Pinpoint the cell where the given text exists, returning its (X, Y) midpoint coordinate. 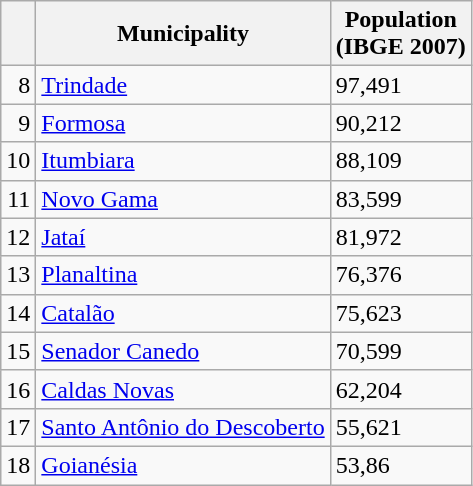
12 (18, 237)
Senador Canedo (183, 351)
13 (18, 275)
Novo Gama (183, 199)
15 (18, 351)
16 (18, 389)
Municipality (183, 34)
75,623 (400, 313)
17 (18, 427)
Planaltina (183, 275)
Catalão (183, 313)
9 (18, 123)
Goianésia (183, 465)
14 (18, 313)
81,972 (400, 237)
53,86 (400, 465)
62,204 (400, 389)
18 (18, 465)
88,109 (400, 161)
Caldas Novas (183, 389)
Formosa (183, 123)
Jataí (183, 237)
Santo Antônio do Descoberto (183, 427)
Trindade (183, 85)
11 (18, 199)
8 (18, 85)
55,621 (400, 427)
90,212 (400, 123)
10 (18, 161)
76,376 (400, 275)
Population(IBGE 2007) (400, 34)
70,599 (400, 351)
Itumbiara (183, 161)
83,599 (400, 199)
97,491 (400, 85)
